Locate the cell with the specified text and output its [X, Y] center coordinate. 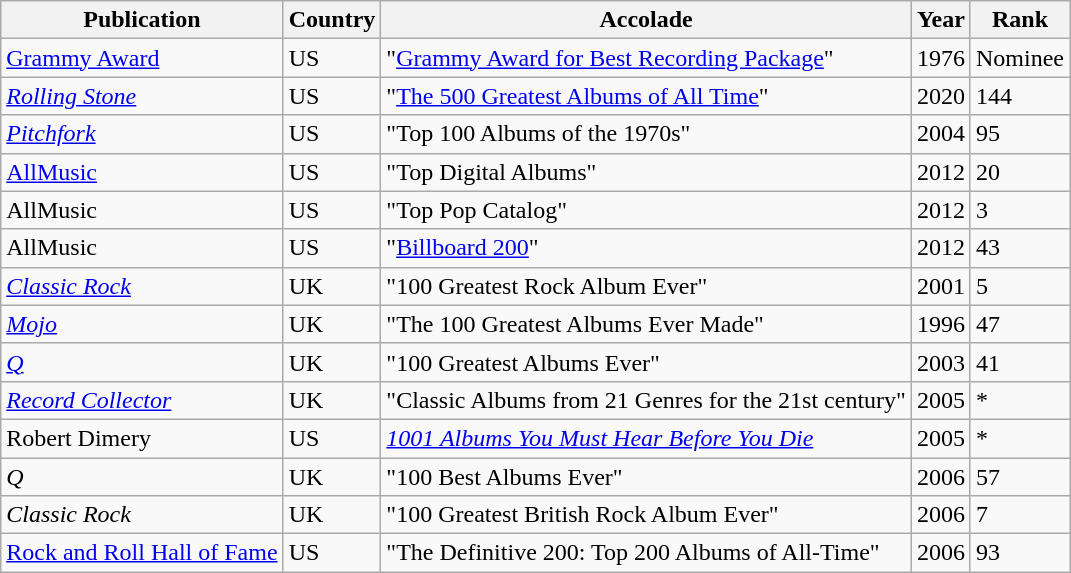
Pitchfork [142, 134]
144 [1020, 96]
57 [1020, 477]
Rank [1020, 20]
Mojo [142, 324]
3 [1020, 210]
"Grammy Award for Best Recording Package" [646, 58]
Record Collector [142, 400]
Nominee [1020, 58]
95 [1020, 134]
"100 Greatest Rock Album Ever" [646, 286]
Robert Dimery [142, 438]
"100 Greatest Albums Ever" [646, 362]
Country [332, 20]
"The Definitive 200: Top 200 Albums of All-Time" [646, 553]
2020 [940, 96]
20 [1020, 172]
1996 [940, 324]
"Classic Albums from 21 Genres for the 21st century" [646, 400]
"100 Best Albums Ever" [646, 477]
2003 [940, 362]
"Billboard 200" [646, 248]
Rolling Stone [142, 96]
"The 100 Greatest Albums Ever Made" [646, 324]
93 [1020, 553]
41 [1020, 362]
"100 Greatest British Rock Album Ever" [646, 515]
Publication [142, 20]
47 [1020, 324]
Grammy Award [142, 58]
7 [1020, 515]
Rock and Roll Hall of Fame [142, 553]
5 [1020, 286]
"The 500 Greatest Albums of All Time" [646, 96]
"Top 100 Albums of the 1970s" [646, 134]
Year [940, 20]
"Top Digital Albums" [646, 172]
2004 [940, 134]
2001 [940, 286]
43 [1020, 248]
"Top Pop Catalog" [646, 210]
1001 Albums You Must Hear Before You Die [646, 438]
1976 [940, 58]
Accolade [646, 20]
